Identify which cell holds the provided text, then report its [x, y] central coordinate. 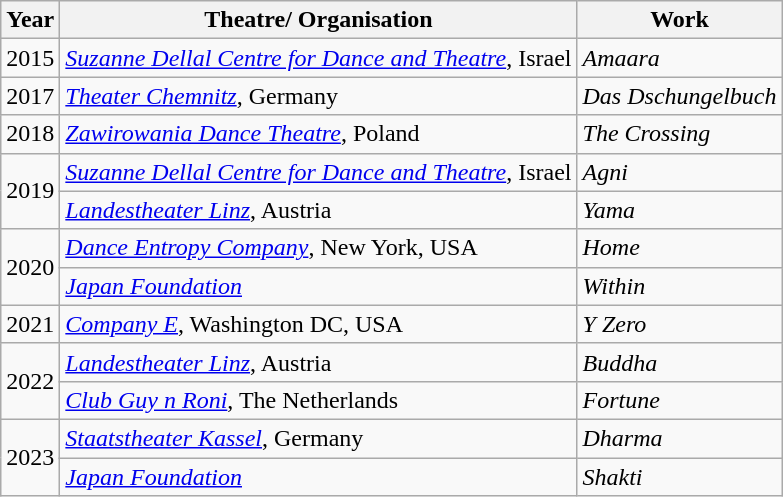
Zawirowania Dance Theatre, Poland [318, 134]
Work [680, 20]
Within [680, 286]
2018 [30, 134]
Staatstheater Kassel, Germany [318, 438]
Dharma [680, 438]
Shakti [680, 477]
2019 [30, 191]
The Crossing [680, 134]
Year [30, 20]
Agni [680, 172]
2021 [30, 324]
Buddha [680, 362]
Home [680, 248]
Amaara [680, 58]
Club Guy n Roni, The Netherlands [318, 400]
Y Zero [680, 324]
2022 [30, 381]
2017 [30, 96]
Company E, Washington DC, USA [318, 324]
Theatre/ Organisation [318, 20]
2020 [30, 267]
Yama [680, 210]
Dance Entropy Company, New York, USA [318, 248]
2023 [30, 457]
Das Dschungelbuch [680, 96]
Fortune [680, 400]
2015 [30, 58]
Theater Chemnitz, Germany [318, 96]
